Identify which cell holds the provided text, then report its [x, y] central coordinate. 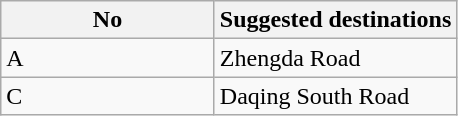
Zhengda Road [335, 58]
No [108, 20]
C [108, 96]
A [108, 58]
Daqing South Road [335, 96]
Suggested destinations [335, 20]
